From the cell containing the given text, extract its center point as [x, y] coordinate. 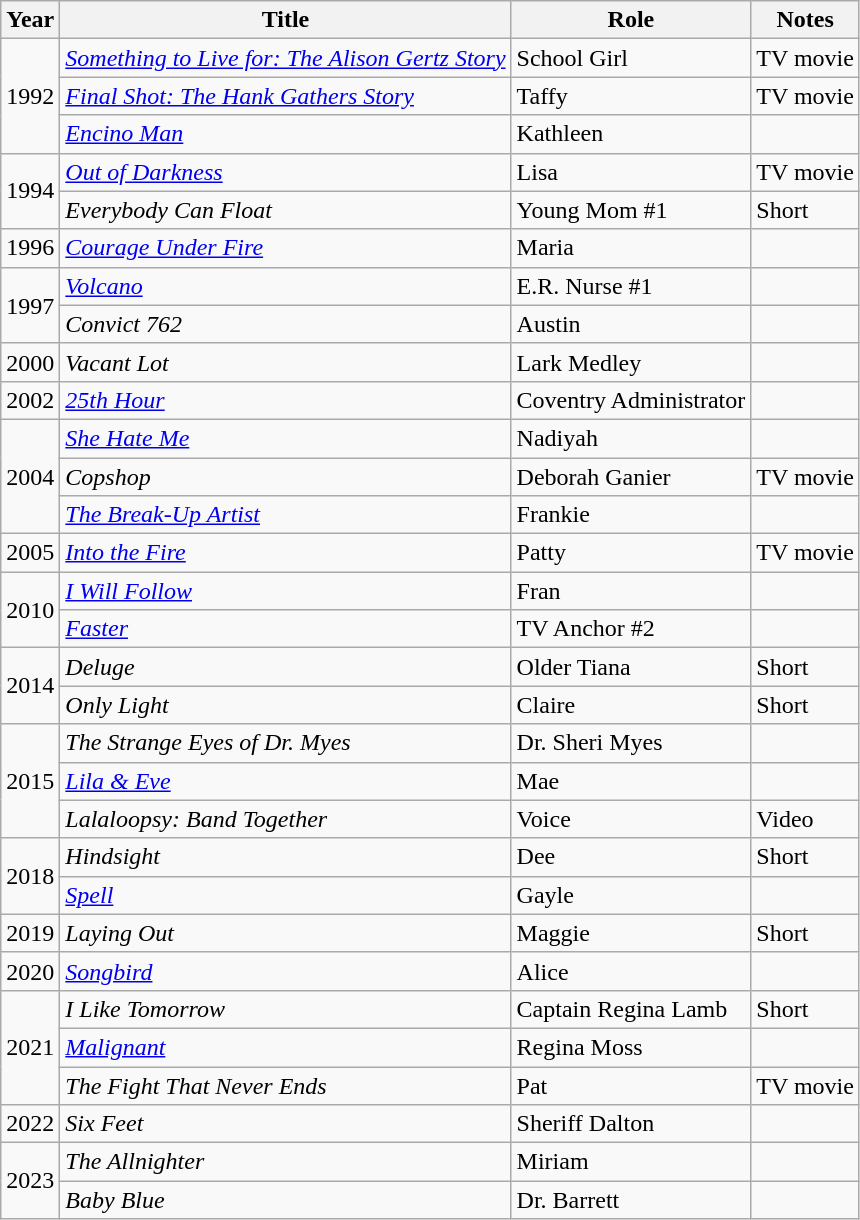
Malignant [286, 1047]
Nadiyah [631, 438]
Courage Under Fire [286, 248]
Convict 762 [286, 324]
Everybody Can Float [286, 210]
Taffy [631, 96]
School Girl [631, 58]
Lisa [631, 172]
Into the Fire [286, 553]
Video [806, 819]
Miriam [631, 1162]
2005 [30, 553]
The Allnighter [286, 1162]
Vacant Lot [286, 362]
Notes [806, 20]
2014 [30, 686]
TV Anchor #2 [631, 629]
Dr. Sheri Myes [631, 743]
1992 [30, 96]
Captain Regina Lamb [631, 1009]
1994 [30, 191]
Encino Man [286, 134]
Something to Live for: The Alison Gertz Story [286, 58]
Copshop [286, 477]
Lalaloopsy: Band Together [286, 819]
1996 [30, 248]
Spell [286, 895]
1997 [30, 305]
2019 [30, 933]
E.R. Nurse #1 [631, 286]
Mae [631, 781]
Coventry Administrator [631, 400]
Role [631, 20]
2002 [30, 400]
Dee [631, 857]
Songbird [286, 971]
Six Feet [286, 1124]
I Will Follow [286, 591]
Hindsight [286, 857]
Deborah Ganier [631, 477]
2023 [30, 1181]
Austin [631, 324]
Alice [631, 971]
Pat [631, 1085]
2015 [30, 781]
Lila & Eve [286, 781]
Year [30, 20]
The Fight That Never Ends [286, 1085]
Dr. Barrett [631, 1200]
25th Hour [286, 400]
Maggie [631, 933]
She Hate Me [286, 438]
Only Light [286, 705]
2000 [30, 362]
2010 [30, 610]
Young Mom #1 [631, 210]
Title [286, 20]
The Break-Up Artist [286, 515]
I Like Tomorrow [286, 1009]
Frankie [631, 515]
2020 [30, 971]
Maria [631, 248]
Laying Out [286, 933]
2021 [30, 1047]
Faster [286, 629]
2004 [30, 476]
Older Tiana [631, 667]
Kathleen [631, 134]
Regina Moss [631, 1047]
2018 [30, 876]
Patty [631, 553]
Baby Blue [286, 1200]
Volcano [286, 286]
Sheriff Dalton [631, 1124]
Claire [631, 705]
Fran [631, 591]
Voice [631, 819]
Final Shot: The Hank Gathers Story [286, 96]
Gayle [631, 895]
The Strange Eyes of Dr. Myes [286, 743]
Lark Medley [631, 362]
Out of Darkness [286, 172]
Deluge [286, 667]
2022 [30, 1124]
